Identify which cell holds the provided text, then report its [X, Y] central coordinate. 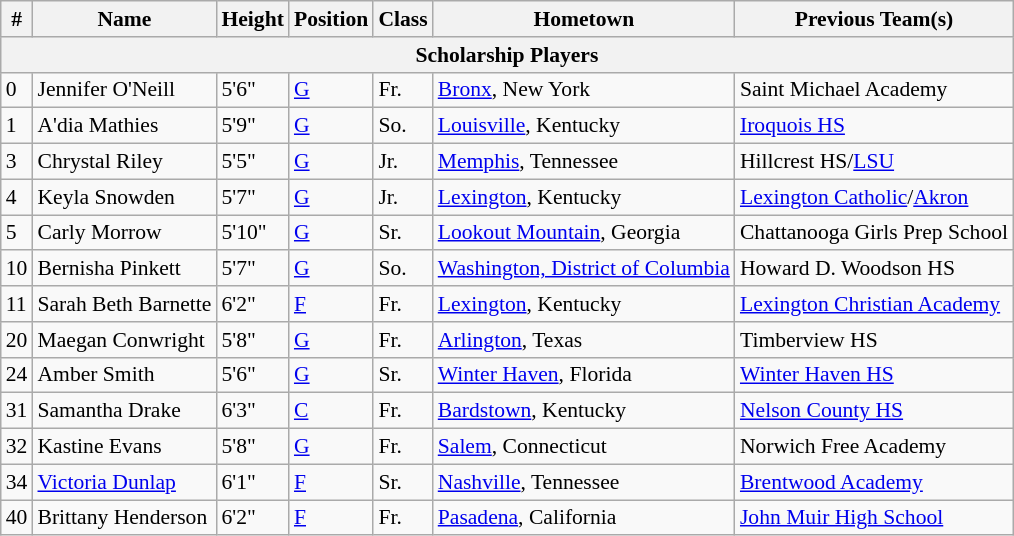
Hometown [584, 19]
4 [17, 197]
6'3" [252, 411]
24 [17, 375]
Howard D. Woodson HS [874, 269]
Memphis, Tennessee [584, 162]
Winter Haven HS [874, 375]
5'9" [252, 126]
Position [331, 19]
Kastine Evans [124, 447]
Victoria Dunlap [124, 482]
31 [17, 411]
Hillcrest HS/LSU [874, 162]
40 [17, 518]
32 [17, 447]
6'1" [252, 482]
34 [17, 482]
5'5" [252, 162]
Height [252, 19]
3 [17, 162]
Washington, District of Columbia [584, 269]
Louisville, Kentucky [584, 126]
Lookout Mountain, Georgia [584, 233]
Nelson County HS [874, 411]
0 [17, 90]
Scholarship Players [507, 55]
Carly Morrow [124, 233]
10 [17, 269]
Chattanooga Girls Prep School [874, 233]
Nashville, Tennessee [584, 482]
John Muir High School [874, 518]
Chrystal Riley [124, 162]
Samantha Drake [124, 411]
Keyla Snowden [124, 197]
Norwich Free Academy [874, 447]
Timberview HS [874, 340]
11 [17, 304]
Saint Michael Academy [874, 90]
5'10" [252, 233]
Sarah Beth Barnette [124, 304]
Class [402, 19]
Brittany Henderson [124, 518]
Brentwood Academy [874, 482]
Salem, Connecticut [584, 447]
5 [17, 233]
# [17, 19]
Lexington Christian Academy [874, 304]
Arlington, Texas [584, 340]
1 [17, 126]
Jennifer O'Neill [124, 90]
Maegan Conwright [124, 340]
20 [17, 340]
Iroquois HS [874, 126]
Pasadena, California [584, 518]
Winter Haven, Florida [584, 375]
C [331, 411]
Previous Team(s) [874, 19]
Bronx, New York [584, 90]
Name [124, 19]
Amber Smith [124, 375]
Bernisha Pinkett [124, 269]
Lexington Catholic/Akron [874, 197]
A'dia Mathies [124, 126]
Bardstown, Kentucky [584, 411]
